Output the [X, Y] coordinate of the center of the cell containing the given text.  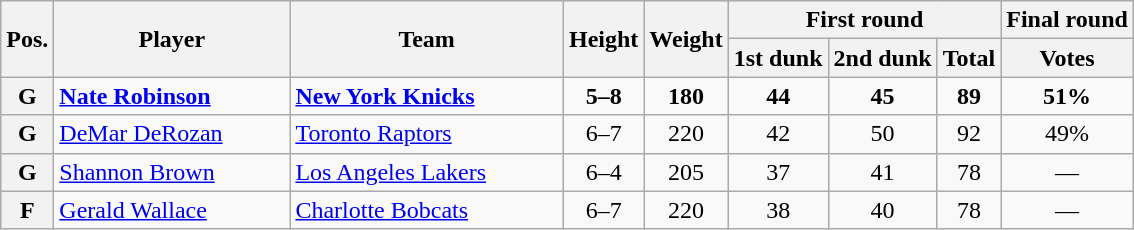
F [28, 210]
42 [778, 134]
Shannon Brown [172, 172]
Final round [1068, 20]
180 [686, 96]
Toronto Raptors [427, 134]
Player [172, 39]
49% [1068, 134]
Votes [1068, 58]
DeMar DeRozan [172, 134]
Gerald Wallace [172, 210]
41 [882, 172]
1st dunk [778, 58]
40 [882, 210]
5–8 [603, 96]
Pos. [28, 39]
Total [969, 58]
Charlotte Bobcats [427, 210]
Nate Robinson [172, 96]
89 [969, 96]
37 [778, 172]
2nd dunk [882, 58]
92 [969, 134]
38 [778, 210]
205 [686, 172]
New York Knicks [427, 96]
51% [1068, 96]
Weight [686, 39]
Team [427, 39]
First round [864, 20]
Los Angeles Lakers [427, 172]
Height [603, 39]
44 [778, 96]
6–4 [603, 172]
45 [882, 96]
50 [882, 134]
